Extract the [X, Y] coordinate from the center of the cell holding the provided text.  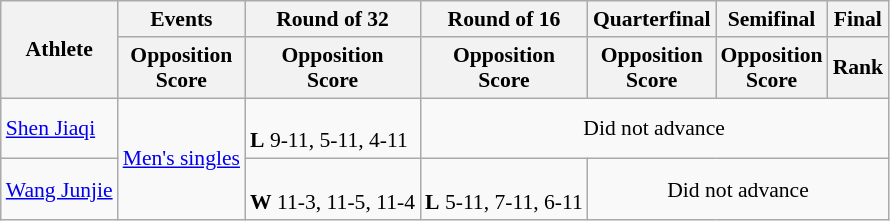
L 5-11, 7-11, 6-11 [504, 190]
Quarterfinal [652, 19]
Final [858, 19]
Semifinal [772, 19]
Men's singles [182, 159]
L 9-11, 5-11, 4-11 [332, 128]
W 11-3, 11-5, 11-4 [332, 190]
Wang Junjie [60, 190]
Events [182, 19]
Rank [858, 68]
Shen Jiaqi [60, 128]
Athlete [60, 50]
Round of 32 [332, 19]
Round of 16 [504, 19]
